Identify which cell holds the provided text, then report its (x, y) central coordinate. 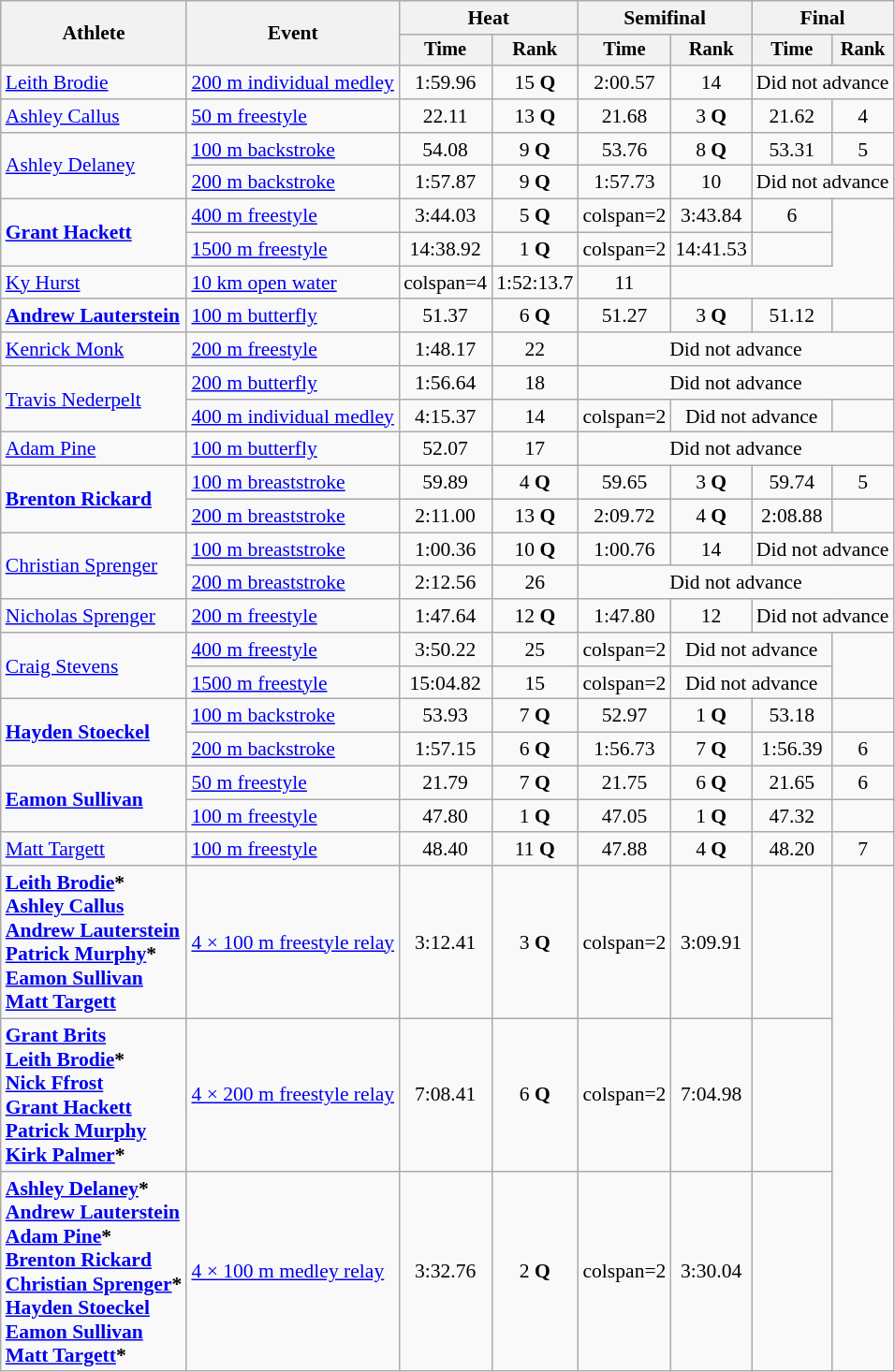
11 (624, 283)
1:57.73 (624, 182)
4 × 100 m freestyle relay (292, 941)
47.05 (624, 816)
52.07 (446, 449)
52.97 (624, 716)
54.08 (446, 150)
10 Q (535, 549)
Christian Sprenger (94, 565)
47.80 (446, 816)
14:41.53 (711, 250)
3:12.41 (446, 941)
colspan=4 (446, 283)
12 (711, 616)
47.88 (624, 850)
3:50.22 (446, 650)
Ashley Delaney (94, 167)
Grant BritsLeith Brodie*Nick FfrostGrant HackettPatrick MurphyKirk Palmer* (94, 1095)
3:32.76 (446, 1272)
51.27 (624, 316)
1:47.64 (446, 616)
15 (535, 683)
53.76 (624, 150)
1:56.73 (624, 750)
1:56.64 (446, 383)
21.65 (792, 783)
11 Q (535, 850)
Brenton Rickard (94, 500)
1:56.39 (792, 750)
7 (863, 850)
53.18 (792, 716)
Craig Stevens (94, 666)
53.31 (792, 150)
Heat (489, 18)
1:57.87 (446, 182)
Travis Nederpelt (94, 399)
2:00.57 (624, 82)
Athlete (94, 34)
4 × 100 m medley relay (292, 1272)
22.11 (446, 116)
1:48.17 (446, 349)
Ky Hurst (94, 283)
2:12.56 (446, 583)
4:15.37 (446, 416)
21.68 (624, 116)
25 (535, 650)
48.20 (792, 850)
18 (535, 383)
1:59.96 (446, 82)
51.37 (446, 316)
1:00.76 (624, 549)
4 (863, 116)
2:08.88 (792, 517)
7:04.98 (711, 1095)
2:11.00 (446, 517)
200 m individual medley (292, 82)
Matt Targett (94, 850)
3:44.03 (446, 216)
59.74 (792, 483)
10 km open water (292, 283)
59.89 (446, 483)
17 (535, 449)
Eamon Sullivan (94, 799)
3:09.91 (711, 941)
Andrew Lauterstein (94, 316)
7:08.41 (446, 1095)
12 Q (535, 616)
10 (711, 182)
53.93 (446, 716)
Final (823, 18)
26 (535, 583)
Nicholas Sprenger (94, 616)
21.79 (446, 783)
Adam Pine (94, 449)
Semifinal (665, 18)
59.65 (624, 483)
400 m individual medley (292, 416)
Leith Brodie (94, 82)
Grant Hackett (94, 232)
Leith Brodie*Ashley CallusAndrew LautersteinPatrick Murphy*Eamon SullivanMatt Targett (94, 941)
22 (535, 349)
48.40 (446, 850)
15 Q (535, 82)
1:52:13.7 (535, 283)
1:00.36 (446, 549)
14:38.92 (446, 250)
2 Q (535, 1272)
21.62 (792, 116)
47.32 (792, 816)
3:30.04 (711, 1272)
Hayden Stoeckel (94, 732)
Event (292, 34)
Ashley Callus (94, 116)
1:47.80 (624, 616)
1:57.15 (446, 750)
Kenrick Monk (94, 349)
21.75 (624, 783)
Ashley Delaney*Andrew LautersteinAdam Pine*Brenton RickardChristian Sprenger*Hayden StoeckelEamon SullivanMatt Targett* (94, 1272)
15:04.82 (446, 683)
51.12 (792, 316)
5 Q (535, 216)
4 × 200 m freestyle relay (292, 1095)
200 m butterfly (292, 383)
8 Q (711, 150)
2:09.72 (624, 517)
3:43.84 (711, 216)
